Detect which cell encompasses the target text, then output its (X, Y) center coordinate. 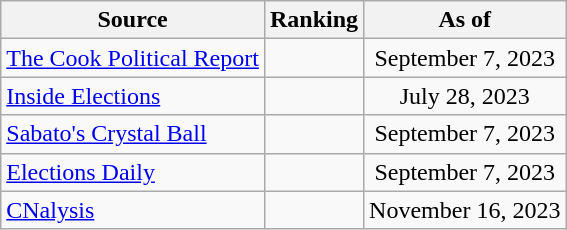
As of (465, 20)
Source (133, 20)
Ranking (314, 20)
Elections Daily (133, 172)
Sabato's Crystal Ball (133, 134)
July 28, 2023 (465, 96)
Inside Elections (133, 96)
November 16, 2023 (465, 210)
CNalysis (133, 210)
The Cook Political Report (133, 58)
